Return (X, Y) of the center of cell containing provided text 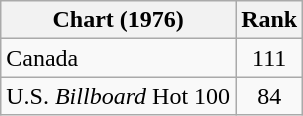
Canada (118, 58)
111 (270, 58)
U.S. Billboard Hot 100 (118, 96)
Chart (1976) (118, 20)
Rank (270, 20)
84 (270, 96)
